Scan for the cell matching the given text and deliver its [X, Y] coordinate at center. 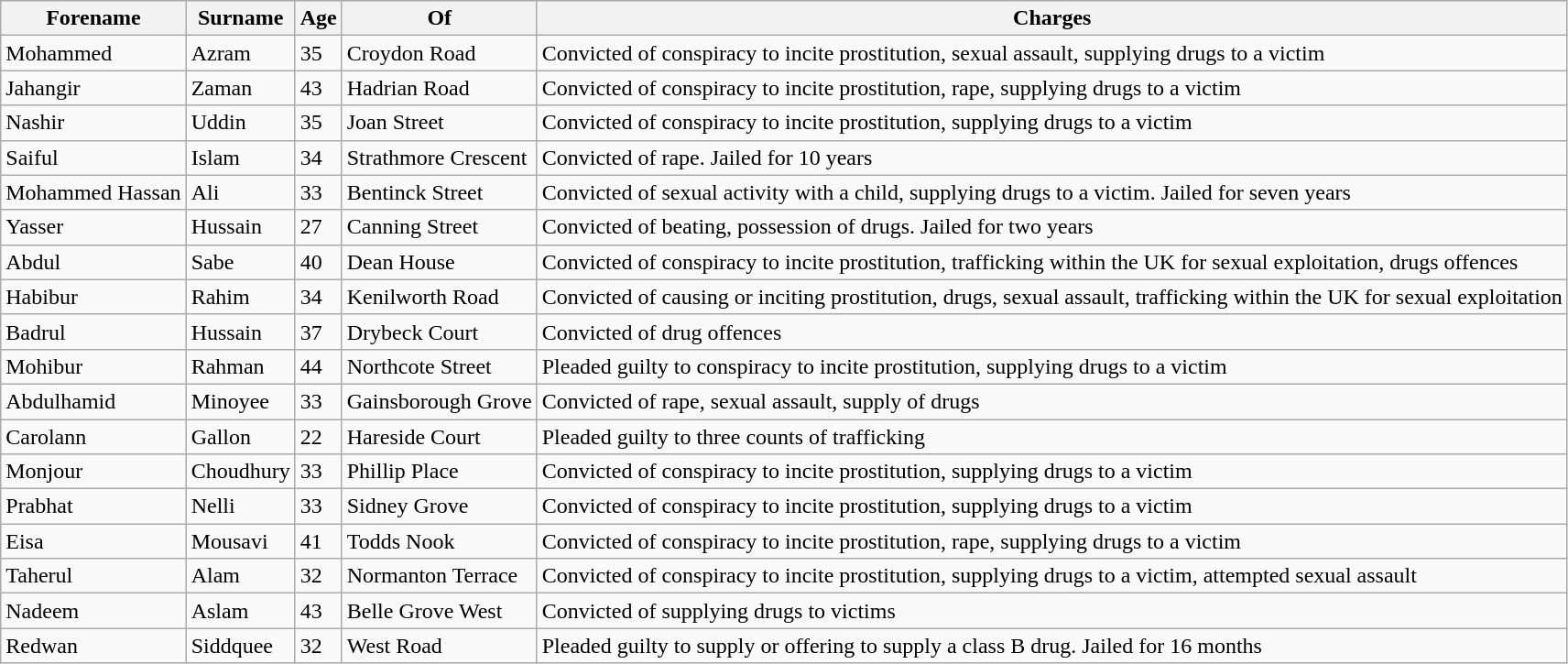
Hadrian Road [440, 88]
Saiful [93, 158]
Canning Street [440, 227]
Kenilworth Road [440, 297]
Sidney Grove [440, 506]
Zaman [240, 88]
Of [440, 18]
Choudhury [240, 472]
Uddin [240, 123]
West Road [440, 646]
Alam [240, 576]
Abdulhamid [93, 401]
Mousavi [240, 541]
Minoyee [240, 401]
Rahim [240, 297]
Surname [240, 18]
Charges [1051, 18]
Nashir [93, 123]
Normanton Terrace [440, 576]
37 [319, 332]
Nadeem [93, 611]
Convicted of conspiracy to incite prostitution, sexual assault, supplying drugs to a victim [1051, 53]
Siddquee [240, 646]
Age [319, 18]
Rahman [240, 366]
Dean House [440, 262]
Habibur [93, 297]
Aslam [240, 611]
Croydon Road [440, 53]
Mohammed [93, 53]
Convicted of causing or inciting prostitution, drugs, sexual assault, trafficking within the UK for sexual exploitation [1051, 297]
Gainsborough Grove [440, 401]
Convicted of conspiracy to incite prostitution, trafficking within the UK for sexual exploitation, drugs offences [1051, 262]
Pleaded guilty to supply or offering to supply a class B drug. Jailed for 16 months [1051, 646]
Abdul [93, 262]
Yasser [93, 227]
Badrul [93, 332]
Todds Nook [440, 541]
Pleaded guilty to three counts of trafficking [1051, 437]
Nelli [240, 506]
Ali [240, 192]
27 [319, 227]
Joan Street [440, 123]
Convicted of sexual activity with a child, supplying drugs to a victim. Jailed for seven years [1051, 192]
Bentinck Street [440, 192]
Strathmore Crescent [440, 158]
Convicted of rape, sexual assault, supply of drugs [1051, 401]
Jahangir [93, 88]
Convicted of conspiracy to incite prostitution, supplying drugs to a victim, attempted sexual assault [1051, 576]
Drybeck Court [440, 332]
Taherul [93, 576]
Convicted of supplying drugs to victims [1051, 611]
Monjour [93, 472]
Forename [93, 18]
Prabhat [93, 506]
Mohammed Hassan [93, 192]
Carolann [93, 437]
Convicted of rape. Jailed for 10 years [1051, 158]
Convicted of drug offences [1051, 332]
Gallon [240, 437]
22 [319, 437]
44 [319, 366]
Islam [240, 158]
41 [319, 541]
Northcote Street [440, 366]
Sabe [240, 262]
40 [319, 262]
Pleaded guilty to conspiracy to incite prostitution, supplying drugs to a victim [1051, 366]
Belle Grove West [440, 611]
Hareside Court [440, 437]
Mohibur [93, 366]
Convicted of beating, possession of drugs. Jailed for two years [1051, 227]
Azram [240, 53]
Phillip Place [440, 472]
Eisa [93, 541]
Redwan [93, 646]
